Search for the cell housing the specified text and yield its (X, Y) center coordinate. 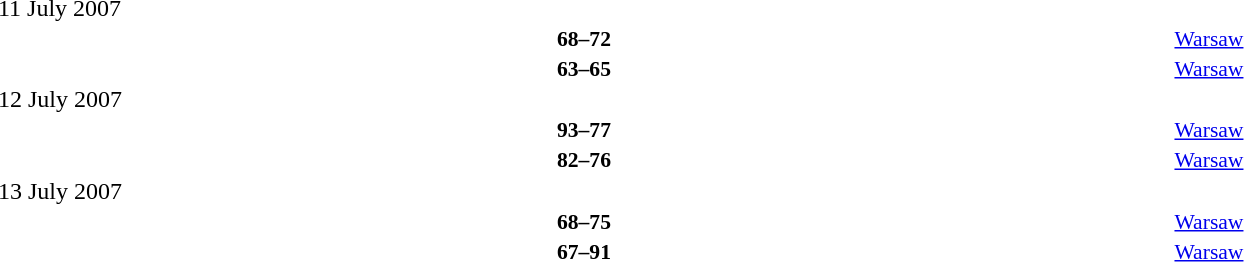
68–72 (584, 38)
82–76 (584, 160)
63–65 (584, 68)
68–75 (584, 222)
93–77 (584, 130)
